For the text-containing cell, return its midpoint in [x, y] coordinate format. 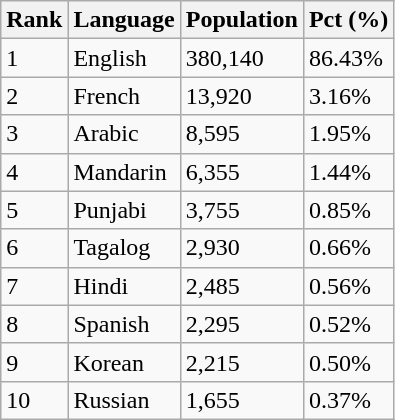
2,930 [242, 248]
Arabic [124, 134]
0.52% [348, 324]
1.95% [348, 134]
3,755 [242, 210]
10 [34, 400]
0.85% [348, 210]
0.37% [348, 400]
English [124, 58]
0.56% [348, 286]
2 [34, 96]
8 [34, 324]
1 [34, 58]
2,485 [242, 286]
8,595 [242, 134]
380,140 [242, 58]
0.50% [348, 362]
3.16% [348, 96]
Language [124, 20]
6,355 [242, 172]
2,295 [242, 324]
2,215 [242, 362]
3 [34, 134]
9 [34, 362]
Punjabi [124, 210]
Mandarin [124, 172]
86.43% [348, 58]
Pct (%) [348, 20]
Tagalog [124, 248]
French [124, 96]
Russian [124, 400]
1.44% [348, 172]
1,655 [242, 400]
Population [242, 20]
6 [34, 248]
Spanish [124, 324]
0.66% [348, 248]
13,920 [242, 96]
Rank [34, 20]
Korean [124, 362]
4 [34, 172]
Hindi [124, 286]
5 [34, 210]
7 [34, 286]
